Find where the given text appears and provide that cell's center as (x, y) coordinate. 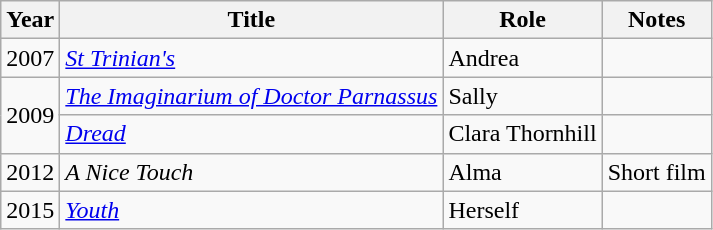
Notes (656, 20)
2009 (30, 115)
Short film (656, 172)
Clara Thornhill (522, 134)
Sally (522, 96)
Youth (252, 210)
Role (522, 20)
2015 (30, 210)
Andrea (522, 58)
The Imaginarium of Doctor Parnassus (252, 96)
St Trinian's (252, 58)
Title (252, 20)
Year (30, 20)
Alma (522, 172)
A Nice Touch (252, 172)
2012 (30, 172)
2007 (30, 58)
Dread (252, 134)
Herself (522, 210)
